From the cell containing the given text, extract its center point as [X, Y] coordinate. 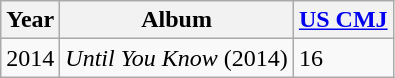
Until You Know (2014) [177, 58]
US CMJ [343, 20]
Year [30, 20]
Album [177, 20]
16 [343, 58]
2014 [30, 58]
